Provide the [X, Y] coordinate of the cell's center where the given text is located.  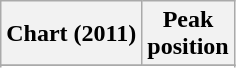
Chart (2011) [72, 34]
Peakposition [188, 34]
